Return (X, Y) of the center of cell containing provided text 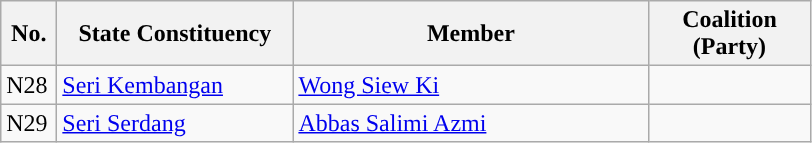
Seri Serdang (175, 123)
Coalition (Party) (730, 34)
Wong Siew Ki (471, 85)
N28 (29, 85)
Abbas Salimi Azmi (471, 123)
Seri Kembangan (175, 85)
No. (29, 34)
N29 (29, 123)
Member (471, 34)
State Constituency (175, 34)
